For the text-containing cell, return its midpoint in (x, y) coordinate format. 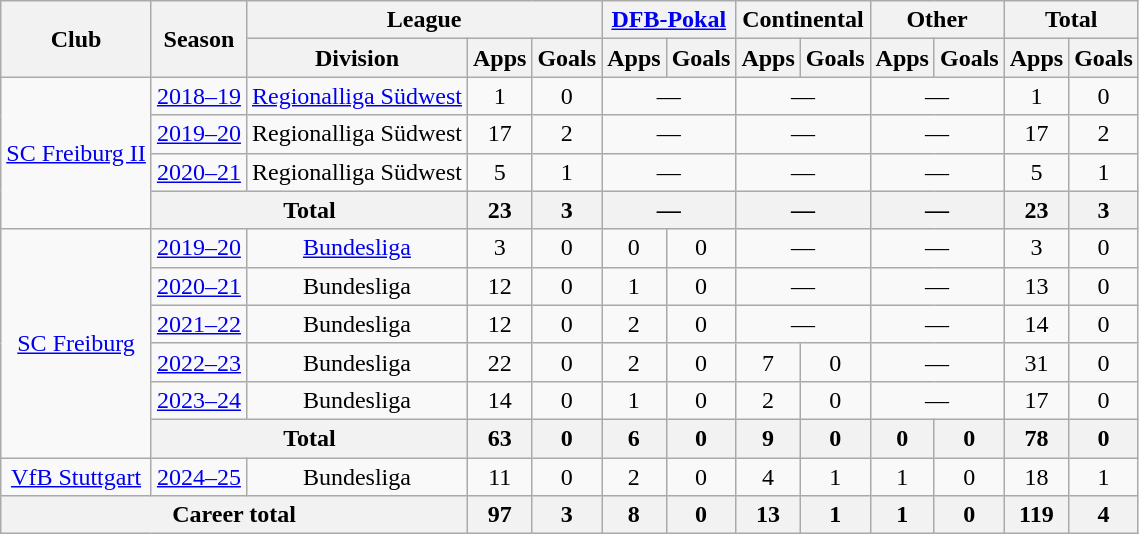
9 (768, 438)
119 (1036, 515)
11 (499, 477)
Division (356, 58)
Other (937, 20)
97 (499, 515)
Season (198, 39)
Club (76, 39)
2023–24 (198, 400)
2024–25 (198, 477)
VfB Stuttgart (76, 477)
SC Freiburg (76, 343)
6 (634, 438)
Career total (234, 515)
2018–19 (198, 96)
31 (1036, 362)
2021–22 (198, 324)
18 (1036, 477)
7 (768, 362)
SC Freiburg II (76, 153)
League (424, 20)
DFB-Pokal (669, 20)
63 (499, 438)
22 (499, 362)
78 (1036, 438)
2022–23 (198, 362)
8 (634, 515)
Continental (803, 20)
